Find where the given text appears and provide that cell's center as [X, Y] coordinate. 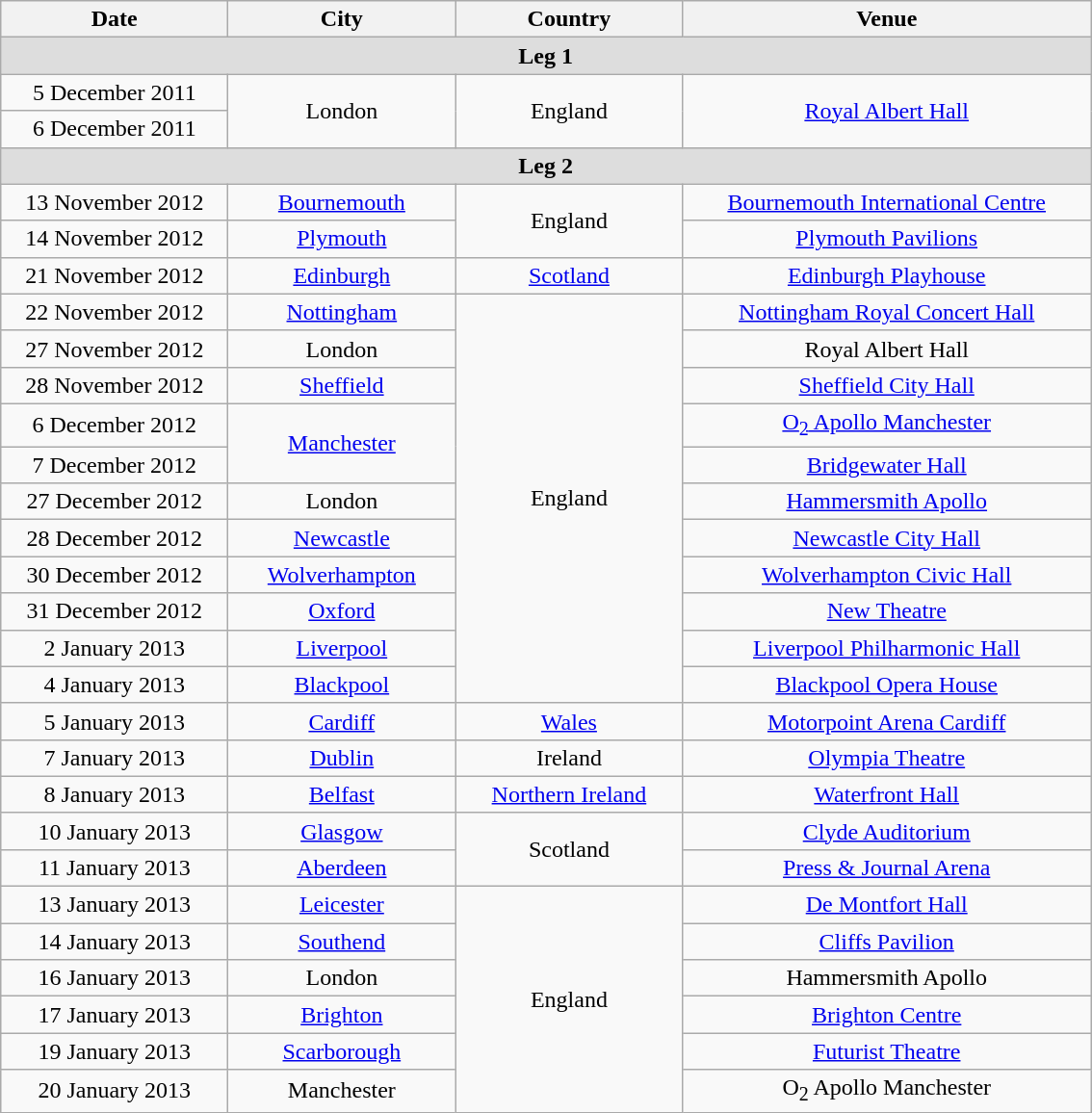
Leicester [342, 905]
Brighton [342, 1015]
16 January 2013 [115, 978]
Nottingham [342, 312]
Belfast [342, 794]
Oxford [342, 611]
27 November 2012 [115, 349]
Edinburgh Playhouse [887, 275]
Bridgewater Hall [887, 465]
Futurist Theatre [887, 1051]
Plymouth [342, 239]
Northern Ireland [569, 794]
Plymouth Pavilions [887, 239]
Venue [887, 19]
6 December 2011 [115, 129]
Motorpoint Arena Cardiff [887, 721]
8 January 2013 [115, 794]
Cardiff [342, 721]
Wales [569, 721]
17 January 2013 [115, 1015]
Date [115, 19]
Cliffs Pavilion [887, 942]
Blackpool Opera House [887, 685]
Ireland [569, 758]
Wolverhampton Civic Hall [887, 575]
Olympia Theatre [887, 758]
14 November 2012 [115, 239]
28 November 2012 [115, 385]
Sheffield [342, 385]
Nottingham Royal Concert Hall [887, 312]
5 December 2011 [115, 92]
13 January 2013 [115, 905]
Dublin [342, 758]
27 December 2012 [115, 502]
Blackpool [342, 685]
7 January 2013 [115, 758]
Waterfront Hall [887, 794]
10 January 2013 [115, 831]
Liverpool Philharmonic Hall [887, 648]
Leg 1 [546, 56]
De Montfort Hall [887, 905]
7 December 2012 [115, 465]
11 January 2013 [115, 867]
Southend [342, 942]
Newcastle [342, 538]
22 November 2012 [115, 312]
Bournemouth International Centre [887, 202]
20 January 2013 [115, 1091]
2 January 2013 [115, 648]
31 December 2012 [115, 611]
Clyde Auditorium [887, 831]
Bournemouth [342, 202]
Edinburgh [342, 275]
Aberdeen [342, 867]
6 December 2012 [115, 425]
Leg 2 [546, 166]
Liverpool [342, 648]
Country [569, 19]
4 January 2013 [115, 685]
Newcastle City Hall [887, 538]
5 January 2013 [115, 721]
28 December 2012 [115, 538]
13 November 2012 [115, 202]
14 January 2013 [115, 942]
City [342, 19]
Glasgow [342, 831]
Sheffield City Hall [887, 385]
Scarborough [342, 1051]
Brighton Centre [887, 1015]
19 January 2013 [115, 1051]
Press & Journal Arena [887, 867]
21 November 2012 [115, 275]
New Theatre [887, 611]
Wolverhampton [342, 575]
30 December 2012 [115, 575]
